For the text-containing cell, return its midpoint in [X, Y] coordinate format. 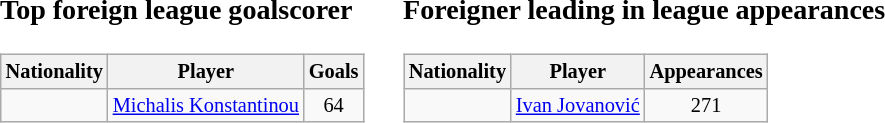
64 [334, 106]
Appearances [706, 72]
Ivan Jovanović [578, 106]
Goals [334, 72]
Michalis Konstantinou [206, 106]
271 [706, 106]
